Locate the cell with the specified text and output its (X, Y) center coordinate. 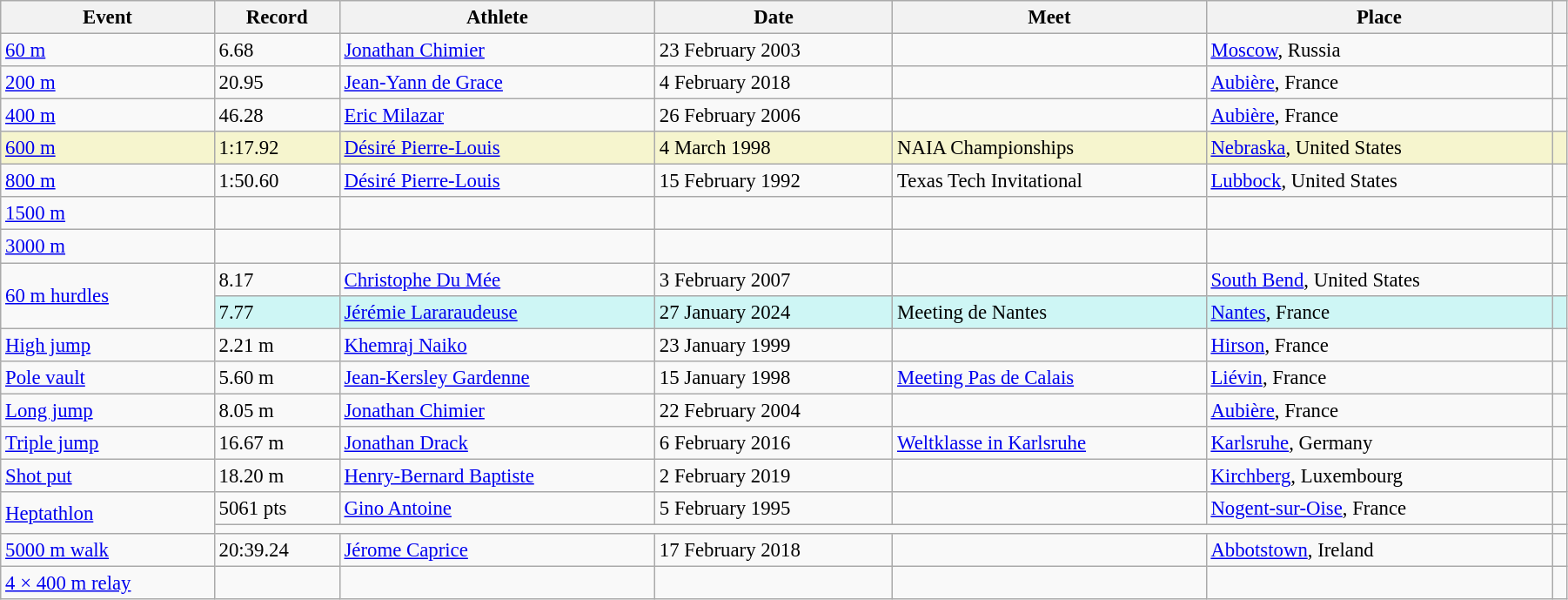
Jean-Kersley Gardenne (497, 377)
Meeting de Nantes (1049, 312)
5061 pts (277, 509)
46.28 (277, 116)
South Bend, United States (1379, 280)
Meeting Pas de Calais (1049, 377)
22 February 2004 (774, 410)
Nantes, France (1379, 312)
5000 m walk (108, 550)
4 February 2018 (774, 83)
6 February 2016 (774, 443)
20.95 (277, 83)
18.20 m (277, 475)
Place (1379, 17)
Long jump (108, 410)
5.60 m (277, 377)
High jump (108, 345)
2.21 m (277, 345)
Gino Antoine (497, 509)
15 February 1992 (774, 181)
4 × 400 m relay (108, 583)
60 m (108, 51)
15 January 1998 (774, 377)
60 m hurdles (108, 296)
6.68 (277, 51)
Jonathan Drack (497, 443)
2 February 2019 (774, 475)
Khemraj Naiko (497, 345)
Nogent-sur-Oise, France (1379, 509)
20:39.24 (277, 550)
5 February 1995 (774, 509)
26 February 2006 (774, 116)
Event (108, 17)
23 January 1999 (774, 345)
Record (277, 17)
Eric Milazar (497, 116)
17 February 2018 (774, 550)
Athlete (497, 17)
Hirson, France (1379, 345)
Jérémie Lararaudeuse (497, 312)
Date (774, 17)
3000 m (108, 246)
Christophe Du Mée (497, 280)
1:17.92 (277, 148)
Weltklasse in Karlsruhe (1049, 443)
NAIA Championships (1049, 148)
Moscow, Russia (1379, 51)
8.17 (277, 280)
16.67 m (277, 443)
8.05 m (277, 410)
Shot put (108, 475)
1500 m (108, 213)
Lubbock, United States (1379, 181)
400 m (108, 116)
Abbotstown, Ireland (1379, 550)
4 March 1998 (774, 148)
Jérome Caprice (497, 550)
Nebraska, United States (1379, 148)
3 February 2007 (774, 280)
Heptathlon (108, 513)
Meet (1049, 17)
Henry-Bernard Baptiste (497, 475)
Kirchberg, Luxembourg (1379, 475)
23 February 2003 (774, 51)
800 m (108, 181)
200 m (108, 83)
27 January 2024 (774, 312)
Jean-Yann de Grace (497, 83)
Pole vault (108, 377)
600 m (108, 148)
Liévin, France (1379, 377)
Karlsruhe, Germany (1379, 443)
1:50.60 (277, 181)
7.77 (277, 312)
Texas Tech Invitational (1049, 181)
Triple jump (108, 443)
